Search for the cell housing the specified text and yield its [X, Y] center coordinate. 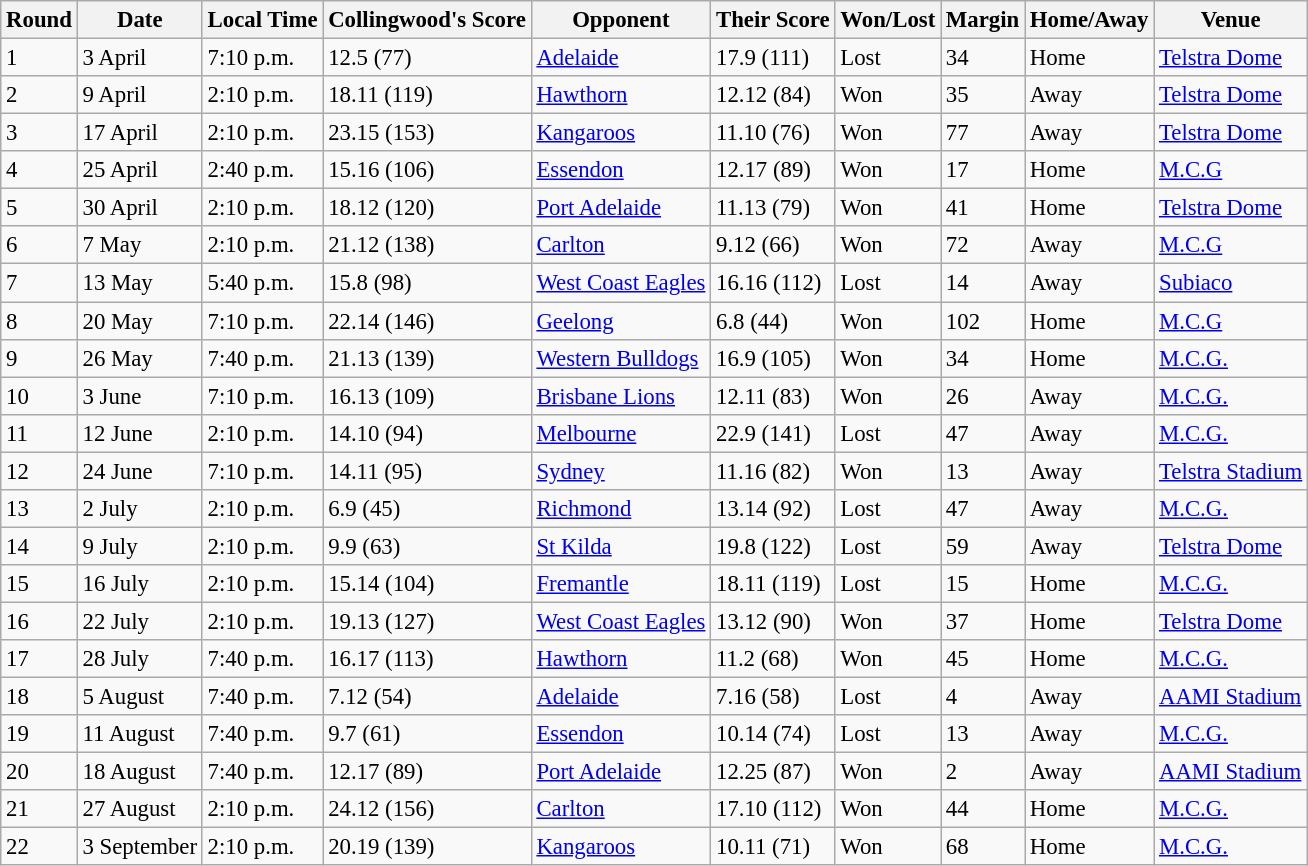
15.14 (104) [427, 584]
24 June [140, 471]
3 June [140, 396]
Richmond [621, 509]
26 [983, 396]
Fremantle [621, 584]
12 June [140, 433]
72 [983, 245]
Melbourne [621, 433]
7 [39, 283]
45 [983, 659]
15.8 (98) [427, 283]
9 April [140, 95]
12 [39, 471]
7.16 (58) [773, 697]
18 [39, 697]
22.9 (141) [773, 433]
17 April [140, 133]
Sydney [621, 471]
24.12 (156) [427, 809]
Date [140, 20]
9 [39, 358]
Telstra Stadium [1231, 471]
14.11 (95) [427, 471]
13.14 (92) [773, 509]
13.12 (90) [773, 621]
28 July [140, 659]
Their Score [773, 20]
37 [983, 621]
23.15 (153) [427, 133]
9 July [140, 546]
15.16 (106) [427, 170]
16.16 (112) [773, 283]
22.14 (146) [427, 321]
44 [983, 809]
25 April [140, 170]
11 August [140, 734]
Round [39, 20]
20.19 (139) [427, 847]
Home/Away [1090, 20]
3 April [140, 58]
3 [39, 133]
19.13 (127) [427, 621]
19 [39, 734]
6.8 (44) [773, 321]
Margin [983, 20]
3 September [140, 847]
21.12 (138) [427, 245]
Brisbane Lions [621, 396]
30 April [140, 208]
16.9 (105) [773, 358]
8 [39, 321]
St Kilda [621, 546]
Geelong [621, 321]
6 [39, 245]
16.13 (109) [427, 396]
59 [983, 546]
68 [983, 847]
21 [39, 809]
Collingwood's Score [427, 20]
9.12 (66) [773, 245]
Local Time [262, 20]
10.11 (71) [773, 847]
12.12 (84) [773, 95]
41 [983, 208]
10 [39, 396]
16 [39, 621]
14.10 (94) [427, 433]
11 [39, 433]
7 May [140, 245]
11.2 (68) [773, 659]
21.13 (139) [427, 358]
12.5 (77) [427, 58]
19.8 (122) [773, 546]
20 May [140, 321]
13 May [140, 283]
102 [983, 321]
35 [983, 95]
16.17 (113) [427, 659]
1 [39, 58]
20 [39, 772]
11.13 (79) [773, 208]
Subiaco [1231, 283]
27 August [140, 809]
2:40 p.m. [262, 170]
22 July [140, 621]
16 July [140, 584]
26 May [140, 358]
7.12 (54) [427, 697]
12.11 (83) [773, 396]
12.25 (87) [773, 772]
11.10 (76) [773, 133]
Won/Lost [888, 20]
17.10 (112) [773, 809]
22 [39, 847]
6.9 (45) [427, 509]
5:40 p.m. [262, 283]
18.12 (120) [427, 208]
10.14 (74) [773, 734]
Venue [1231, 20]
18 August [140, 772]
Western Bulldogs [621, 358]
2 July [140, 509]
9.9 (63) [427, 546]
Opponent [621, 20]
5 August [140, 697]
17.9 (111) [773, 58]
77 [983, 133]
11.16 (82) [773, 471]
5 [39, 208]
9.7 (61) [427, 734]
